Scan for the cell matching the given text and deliver its [X, Y] coordinate at center. 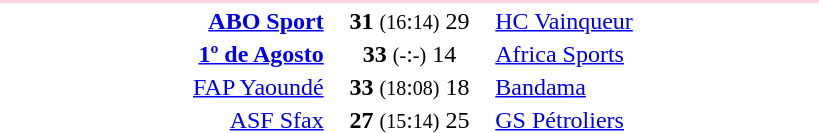
ABO Sport [162, 21]
33 (-:-) 14 [410, 54]
31 (16:14) 29 [410, 21]
HC Vainqueur [656, 21]
Bandama [656, 87]
1º de Agosto [162, 54]
33 (18:08) 18 [410, 87]
FAP Yaoundé [162, 87]
Africa Sports [656, 54]
